Find where the given text appears and provide that cell's center as [x, y] coordinate. 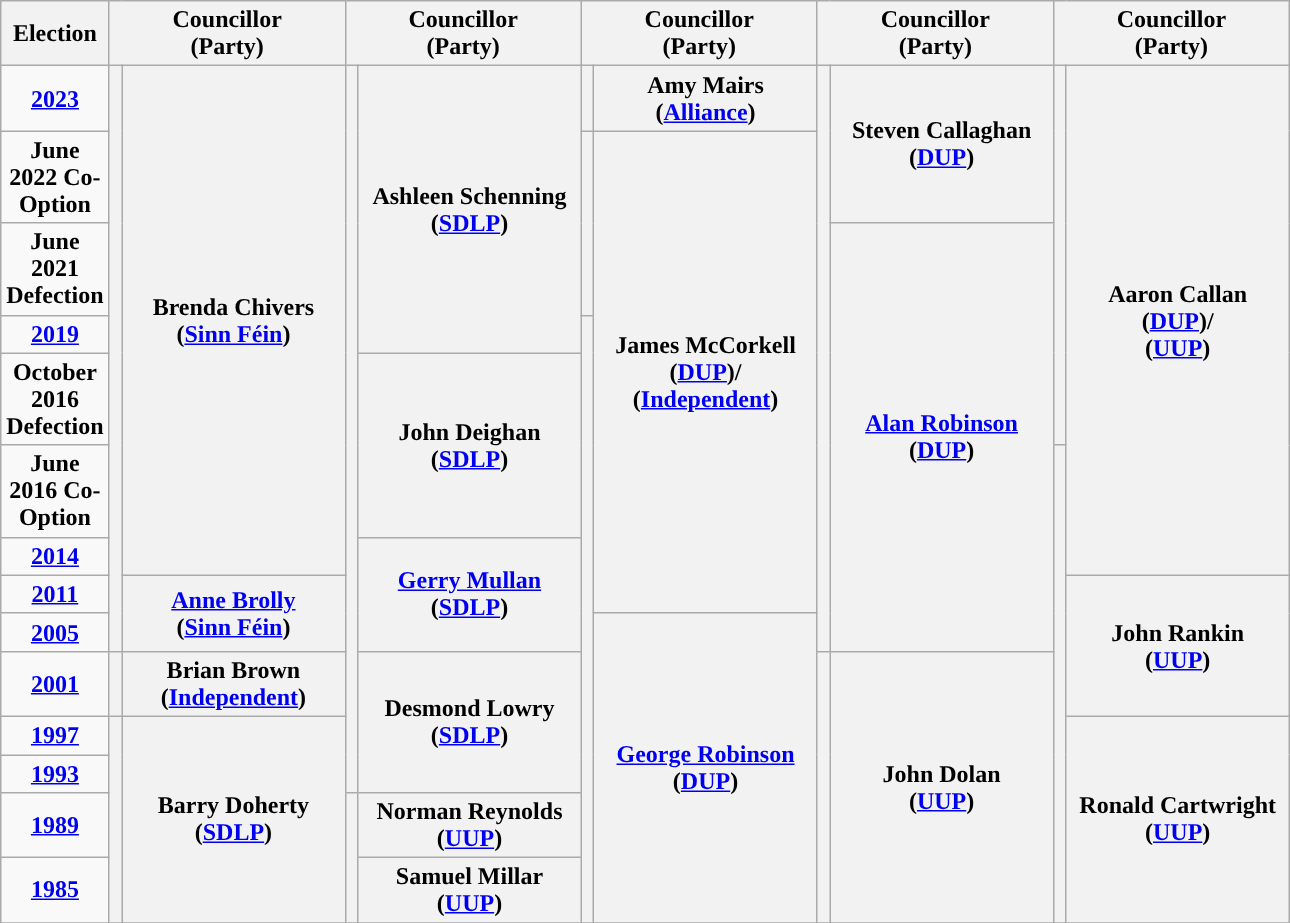
Alan Robinson (DUP) [942, 437]
Gerry Mullan (SDLP) [470, 594]
Election [55, 34]
Samuel Millar (UUP) [470, 890]
John Rankin (UUP) [1178, 646]
Barry Doherty (SDLP) [234, 819]
1993 [55, 773]
Amy Mairs (Alliance) [706, 98]
Aaron Callan (DUP)/ (UUP) [1178, 320]
1989 [55, 826]
Ronald Cartwright (UUP) [1178, 819]
Anne Brolly (Sinn Féin) [234, 613]
June 2021 Defection [55, 269]
Norman Reynolds (UUP) [470, 826]
James McCorkell (DUP)/ (Independent) [706, 372]
John Dolan (UUP) [942, 786]
Brian Brown (Independent) [234, 684]
Ashleen Schenning (SDLP) [470, 210]
1985 [55, 890]
2019 [55, 334]
2023 [55, 98]
John Deighan (SDLP) [470, 445]
June 2022 Co-Option [55, 177]
2014 [55, 556]
1997 [55, 735]
Desmond Lowry (SDLP) [470, 722]
2011 [55, 594]
October 2016 Defection [55, 399]
2005 [55, 632]
2001 [55, 684]
June 2016 Co-Option [55, 491]
Steven Callaghan (DUP) [942, 144]
George Robinson (DUP) [706, 768]
Brenda Chivers (Sinn Féin) [234, 320]
